Identify which cell holds the provided text, then report its (x, y) central coordinate. 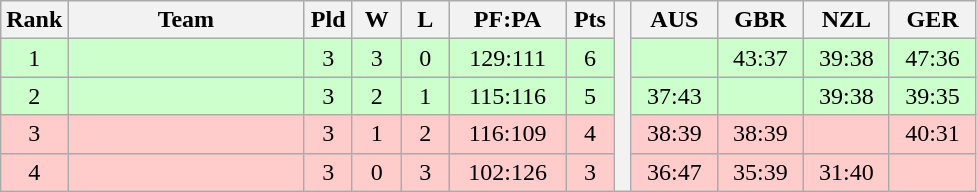
31:40 (846, 172)
47:36 (932, 58)
PF:PA (508, 20)
35:39 (760, 172)
NZL (846, 20)
129:111 (508, 58)
GER (932, 20)
116:109 (508, 134)
6 (590, 58)
Pld (328, 20)
37:43 (674, 96)
W (376, 20)
L (426, 20)
AUS (674, 20)
40:31 (932, 134)
102:126 (508, 172)
5 (590, 96)
Pts (590, 20)
GBR (760, 20)
36:47 (674, 172)
Team (186, 20)
115:116 (508, 96)
43:37 (760, 58)
39:35 (932, 96)
Rank (34, 20)
